Provide the [x, y] coordinate of the cell's center where the given text is located.  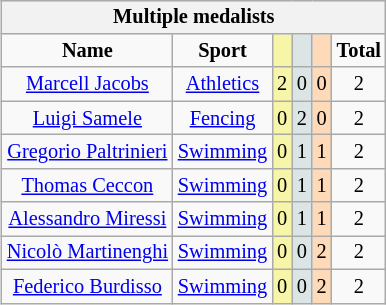
Sport [222, 51]
Athletics [222, 84]
Name [88, 51]
Nicolò Martinenghi [88, 253]
Total [359, 51]
Gregorio Paltrinieri [88, 152]
Fencing [222, 118]
Marcell Jacobs [88, 84]
Luigi Samele [88, 118]
Federico Burdisso [88, 286]
Alessandro Miressi [88, 219]
Thomas Ceccon [88, 185]
Multiple medalists [194, 17]
